Provide the (x, y) coordinate of the cell's center where the given text is located.  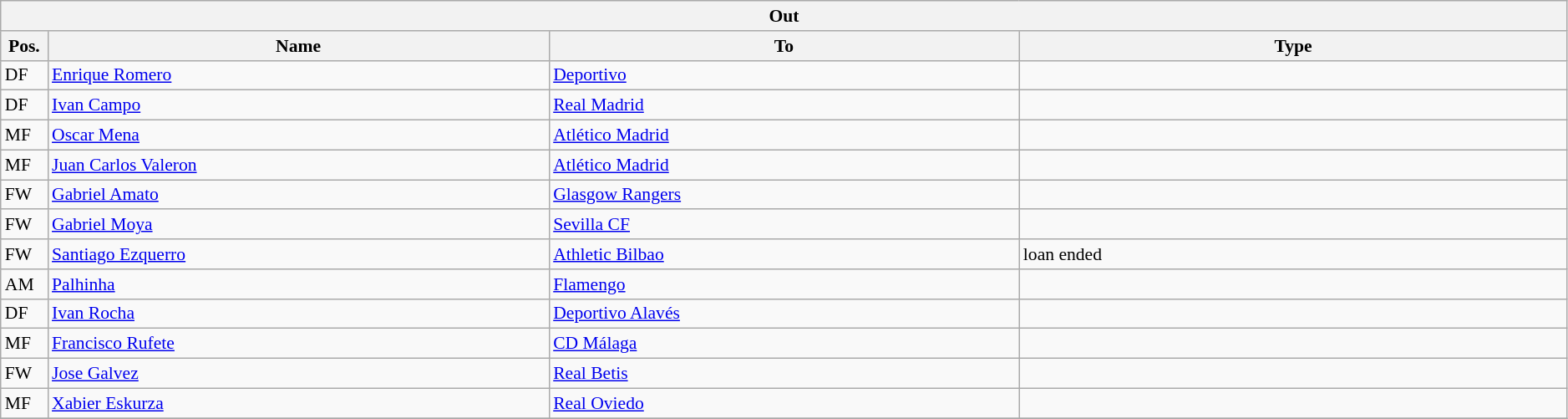
Pos. (24, 46)
Out (784, 16)
Francisco Rufete (298, 344)
Gabriel Moya (298, 225)
Real Betis (784, 374)
Deportivo (784, 75)
Oscar Mena (298, 135)
Name (298, 46)
Real Madrid (784, 105)
Juan Carlos Valeron (298, 165)
Ivan Rocha (298, 314)
Glasgow Rangers (784, 195)
Gabriel Amato (298, 195)
Ivan Campo (298, 105)
Athletic Bilbao (784, 254)
Real Oviedo (784, 403)
Sevilla CF (784, 225)
Flamengo (784, 284)
To (784, 46)
Xabier Eskurza (298, 403)
Enrique Romero (298, 75)
AM (24, 284)
Type (1293, 46)
loan ended (1293, 254)
CD Málaga (784, 344)
Santiago Ezquerro (298, 254)
Deportivo Alavés (784, 314)
Palhinha (298, 284)
Jose Galvez (298, 374)
